Return the [x, y] coordinate for the center point of the cell that contains the specified text.  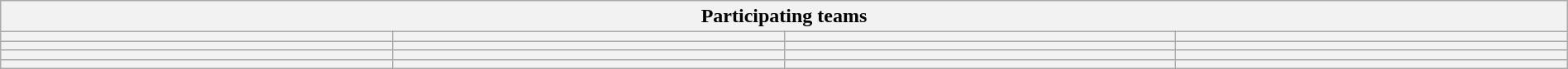
Participating teams [784, 16]
